Search for the cell housing the specified text and yield its [x, y] center coordinate. 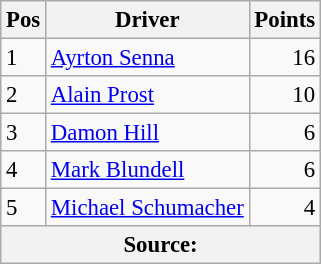
Alain Prost [148, 95]
Mark Blundell [148, 170]
Source: [161, 245]
2 [24, 95]
Points [284, 20]
Damon Hill [148, 133]
1 [24, 58]
Ayrton Senna [148, 58]
3 [24, 133]
Michael Schumacher [148, 208]
16 [284, 58]
10 [284, 95]
5 [24, 208]
Driver [148, 20]
Pos [24, 20]
